Extract the [x, y] coordinate from the center of the cell holding the provided text.  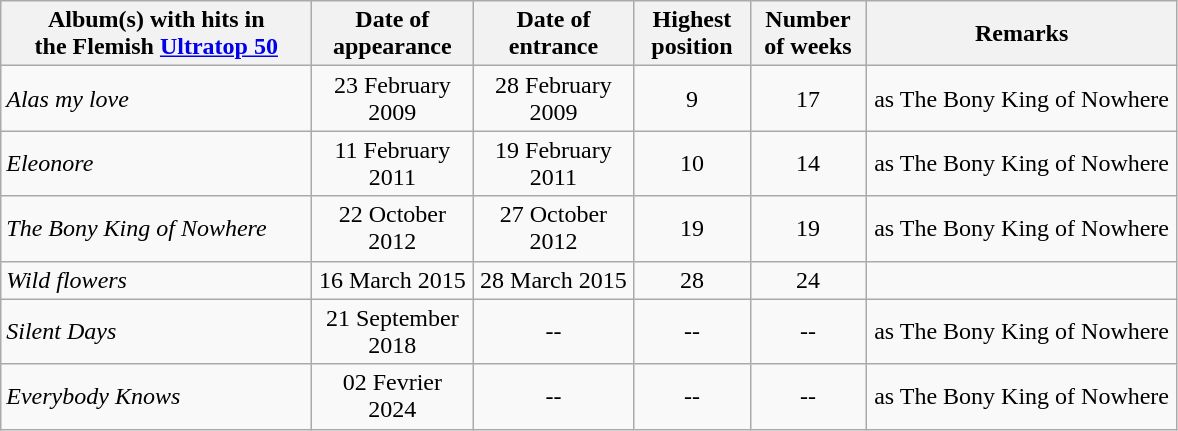
Eleonore [156, 164]
17 [808, 98]
Alas my love [156, 98]
10 [692, 164]
23 February 2009 [392, 98]
The Bony King of Nowhere [156, 228]
21 September 2018 [392, 332]
28 March 2015 [554, 280]
Date ofappearance [392, 34]
02 Fevrier 2024 [392, 396]
Silent Days [156, 332]
Numberof weeks [808, 34]
28 February 2009 [554, 98]
Everybody Knows [156, 396]
19 February 2011 [554, 164]
27 October 2012 [554, 228]
Wild flowers [156, 280]
Remarks [1022, 34]
11 February 2011 [392, 164]
Date ofentrance [554, 34]
16 March 2015 [392, 280]
28 [692, 280]
Album(s) with hits in the Flemish Ultratop 50 [156, 34]
9 [692, 98]
22 October 2012 [392, 228]
Highestposition [692, 34]
14 [808, 164]
24 [808, 280]
